Provide the [x, y] coordinate of the cell's center where the given text is located.  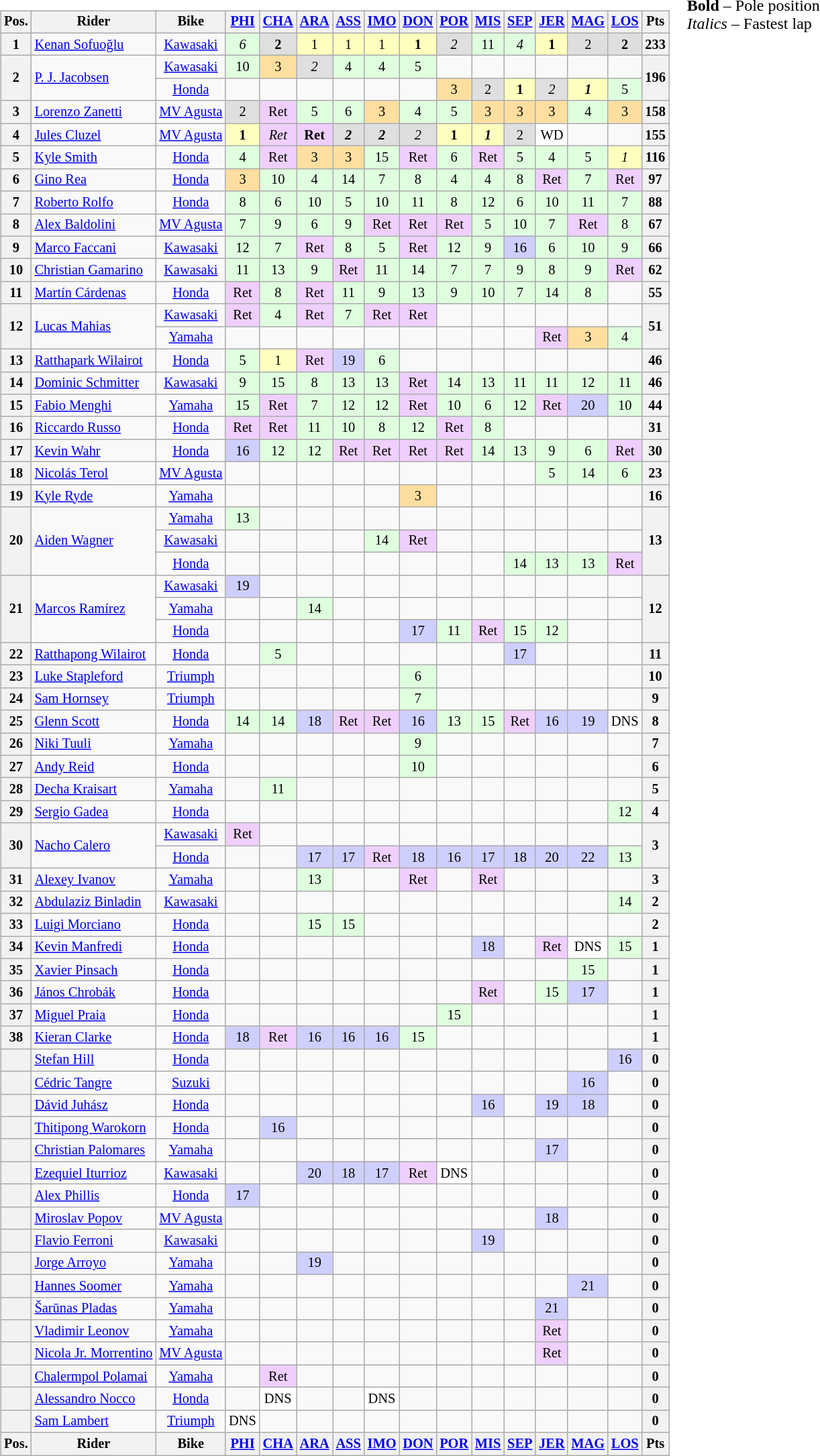
János Chrobák [94, 993]
Šarūnas Pladas [94, 1308]
Cédric Tangre [94, 1082]
Nicola Jr. Morrentino [94, 1353]
WD [552, 135]
44 [655, 406]
155 [655, 135]
Ezequiel Iturrioz [94, 1173]
67 [655, 225]
Christian Gamarino [94, 270]
Kyle Ryde [94, 496]
Roberto Rolfo [94, 203]
Lorenzo Zanetti [94, 112]
Nicolás Terol [94, 473]
Alex Phillis [94, 1196]
Alex Baldolini [94, 225]
25 [16, 722]
Alexey Ivanov [94, 880]
Luke Stapleford [94, 677]
27 [16, 767]
Fabio Menghi [94, 406]
34 [16, 948]
36 [16, 993]
Jules Cluzel [94, 135]
38 [16, 1038]
28 [16, 789]
Kevin Manfredi [94, 948]
Kenan Sofuoğlu [94, 44]
233 [655, 44]
196 [655, 78]
35 [16, 970]
Kevin Wahr [94, 451]
Marco Faccani [94, 247]
Xavier Pinsach [94, 970]
Dávid Juhász [94, 1105]
Chalermpol Polamai [94, 1376]
Suzuki [191, 1082]
Martín Cárdenas [94, 293]
Aiden Wagner [94, 541]
Abdulaziz Binladin [94, 902]
Vladimir Leonov [94, 1331]
Alessandro Nocco [94, 1399]
Christian Palomares [94, 1150]
Dominic Schmitter [94, 383]
Kyle Smith [94, 158]
51 [655, 326]
37 [16, 1015]
Niki Tuuli [94, 744]
62 [655, 270]
32 [16, 902]
Lucas Mahias [94, 326]
Miroslav Popov [94, 1218]
Sam Lambert [94, 1421]
Stefan Hill [94, 1060]
P. J. Jacobsen [94, 78]
Andy Reid [94, 767]
29 [16, 812]
Miguel Praia [94, 1015]
66 [655, 247]
Ratthapong Wilairot [94, 654]
26 [16, 744]
158 [655, 112]
88 [655, 203]
Gino Rea [94, 180]
Luigi Morciano [94, 925]
Flavio Ferroni [94, 1241]
Marcos Ramírez [94, 609]
Hannes Soomer [94, 1286]
Thitipong Warokorn [94, 1128]
55 [655, 293]
Riccardo Russo [94, 428]
Jorge Arroyo [94, 1264]
116 [655, 158]
33 [16, 925]
24 [16, 699]
Sam Hornsey [94, 699]
Ratthapark Wilairot [94, 360]
Kieran Clarke [94, 1038]
Decha Kraisart [94, 789]
Sergio Gadea [94, 812]
Nacho Calero [94, 845]
97 [655, 180]
Glenn Scott [94, 722]
